Search for the cell housing the specified text and yield its (X, Y) center coordinate. 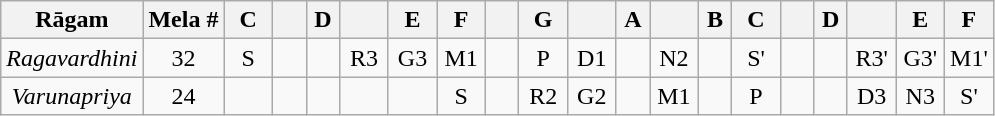
32 (184, 58)
N3 (920, 96)
G2 (592, 96)
G3' (920, 58)
M1' (970, 58)
D1 (592, 58)
N2 (674, 58)
D3 (872, 96)
G (544, 20)
R2 (544, 96)
R3' (872, 58)
R3 (364, 58)
Varunapriya (72, 96)
G3 (412, 58)
A (633, 20)
Rāgam (72, 20)
24 (184, 96)
Ragavardhini (72, 58)
B (715, 20)
Mela # (184, 20)
